Identify which cell holds the provided text, then report its [X, Y] central coordinate. 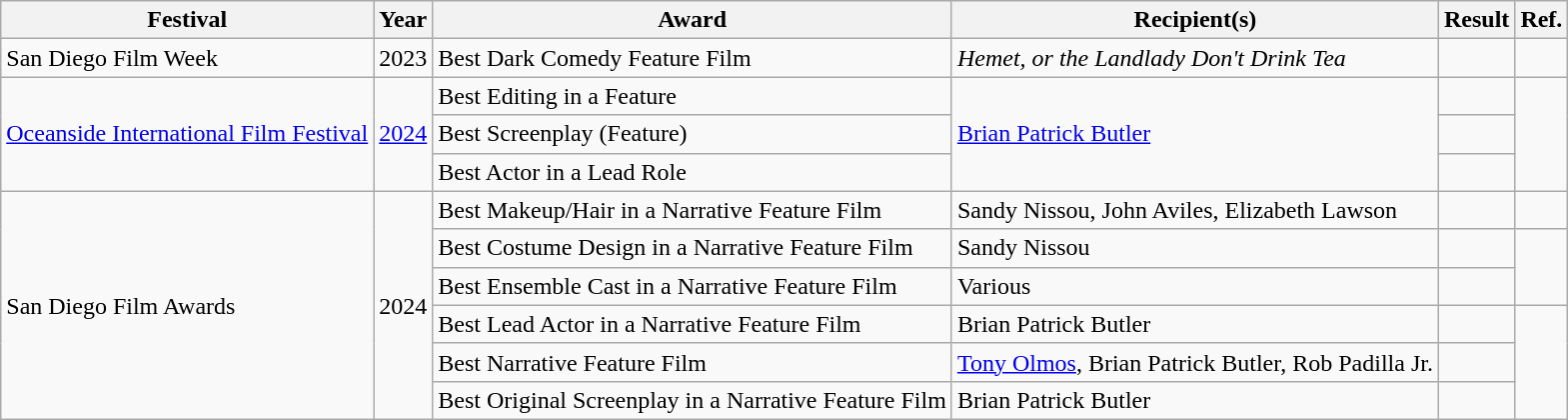
Best Narrative Feature Film [693, 362]
Various [1195, 286]
Ref. [1541, 20]
2023 [404, 58]
Award [693, 20]
Year [404, 20]
Best Costume Design in a Narrative Feature Film [693, 248]
Best Screenplay (Feature) [693, 134]
Recipient(s) [1195, 20]
San Diego Film Awards [188, 305]
Best Makeup/Hair in a Narrative Feature Film [693, 210]
Oceanside International Film Festival [188, 134]
Best Actor in a Lead Role [693, 172]
Tony Olmos, Brian Patrick Butler, Rob Padilla Jr. [1195, 362]
Sandy Nissou, John Aviles, Elizabeth Lawson [1195, 210]
San Diego Film Week [188, 58]
Best Lead Actor in a Narrative Feature Film [693, 324]
Best Editing in a Feature [693, 96]
Best Ensemble Cast in a Narrative Feature Film [693, 286]
Best Original Screenplay in a Narrative Feature Film [693, 400]
Sandy Nissou [1195, 248]
Result [1476, 20]
Festival [188, 20]
Best Dark Comedy Feature Film [693, 58]
Hemet, or the Landlady Don't Drink Tea [1195, 58]
